Extract the (x, y) coordinate from the center of the cell holding the provided text.  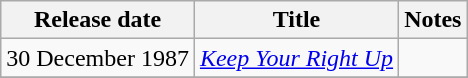
30 December 1987 (98, 58)
Notes (433, 20)
Keep Your Right Up (296, 58)
Title (296, 20)
Release date (98, 20)
